Search for the cell housing the specified text and yield its [x, y] center coordinate. 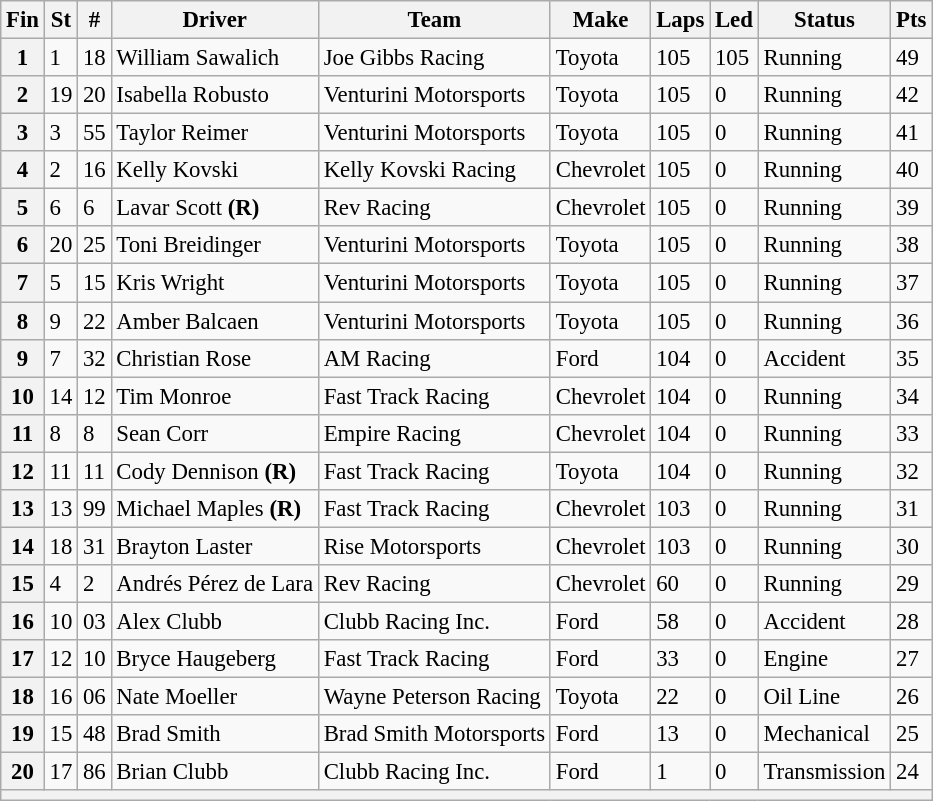
St [60, 20]
Isabella Robusto [214, 95]
24 [912, 772]
William Sawalich [214, 58]
28 [912, 621]
Pts [912, 20]
Joe Gibbs Racing [434, 58]
86 [94, 772]
36 [912, 321]
Transmission [824, 772]
42 [912, 95]
AM Racing [434, 358]
Toni Breidinger [214, 245]
Status [824, 20]
Nate Moeller [214, 697]
Driver [214, 20]
29 [912, 584]
26 [912, 697]
Kris Wright [214, 283]
Brad Smith [214, 734]
Alex Clubb [214, 621]
58 [680, 621]
Christian Rose [214, 358]
Brayton Laster [214, 546]
Amber Balcaen [214, 321]
Kelly Kovski Racing [434, 170]
Rise Motorsports [434, 546]
35 [912, 358]
Kelly Kovski [214, 170]
Brad Smith Motorsports [434, 734]
Make [600, 20]
Andrés Pérez de Lara [214, 584]
Brian Clubb [214, 772]
41 [912, 133]
Oil Line [824, 697]
Fin [23, 20]
Bryce Haugeberg [214, 659]
Lavar Scott (R) [214, 208]
Led [734, 20]
99 [94, 509]
38 [912, 245]
Mechanical [824, 734]
Taylor Reimer [214, 133]
34 [912, 396]
Engine [824, 659]
27 [912, 659]
Cody Dennison (R) [214, 471]
Wayne Peterson Racing [434, 697]
40 [912, 170]
37 [912, 283]
# [94, 20]
Tim Monroe [214, 396]
Michael Maples (R) [214, 509]
48 [94, 734]
55 [94, 133]
Team [434, 20]
39 [912, 208]
06 [94, 697]
30 [912, 546]
Empire Racing [434, 433]
49 [912, 58]
60 [680, 584]
Laps [680, 20]
03 [94, 621]
Sean Corr [214, 433]
